Provide the [x, y] coordinate of the cell's center where the given text is located.  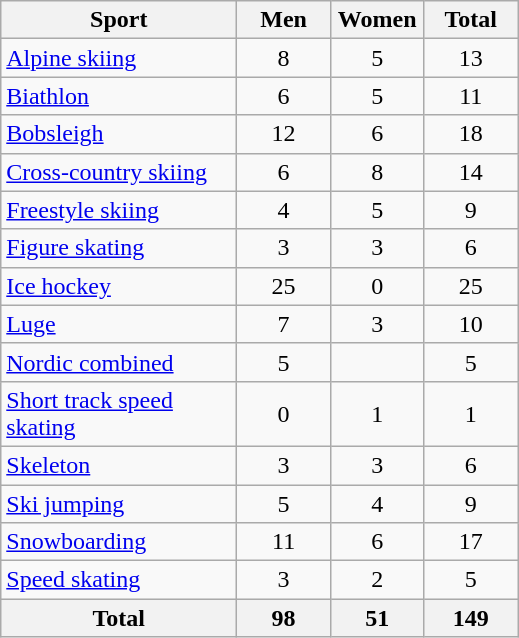
Short track speed skating [119, 414]
Luge [119, 324]
Figure skating [119, 248]
Ski jumping [119, 503]
98 [284, 618]
12 [284, 134]
Women [377, 20]
7 [284, 324]
51 [377, 618]
Freestyle skiing [119, 210]
14 [471, 172]
18 [471, 134]
Snowboarding [119, 542]
Skeleton [119, 465]
Cross-country skiing [119, 172]
Men [284, 20]
Sport [119, 20]
10 [471, 324]
17 [471, 542]
Bobsleigh [119, 134]
149 [471, 618]
13 [471, 58]
Biathlon [119, 96]
Alpine skiing [119, 58]
Nordic combined [119, 362]
Speed skating [119, 580]
2 [377, 580]
Ice hockey [119, 286]
